Find where the given text appears and provide that cell's center as (X, Y) coordinate. 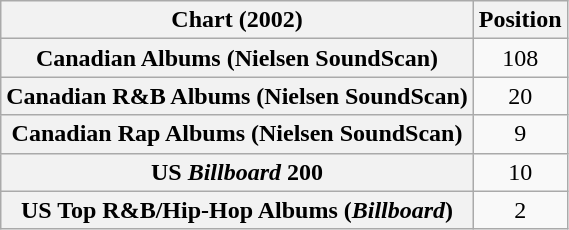
Canadian R&B Albums (Nielsen SoundScan) (238, 96)
Canadian Rap Albums (Nielsen SoundScan) (238, 134)
US Billboard 200 (238, 172)
2 (520, 210)
108 (520, 58)
Chart (2002) (238, 20)
US Top R&B/Hip-Hop Albums (Billboard) (238, 210)
10 (520, 172)
9 (520, 134)
Position (520, 20)
Canadian Albums (Nielsen SoundScan) (238, 58)
20 (520, 96)
